Scan for the cell matching the given text and deliver its (X, Y) coordinate at center. 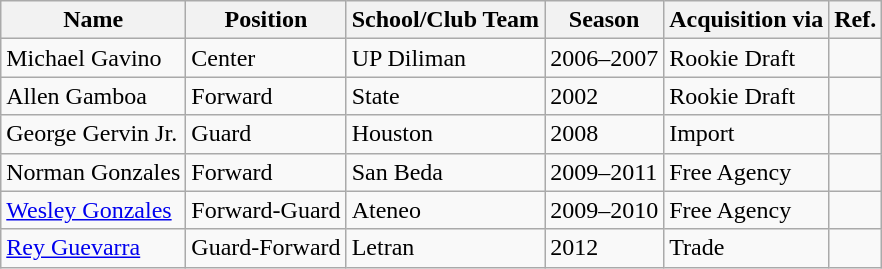
Trade (746, 248)
Guard (266, 134)
2009–2011 (604, 172)
State (445, 96)
Houston (445, 134)
Guard-Forward (266, 248)
2012 (604, 248)
San Beda (445, 172)
Michael Gavino (94, 58)
Center (266, 58)
2009–2010 (604, 210)
Acquisition via (746, 20)
Position (266, 20)
Import (746, 134)
Name (94, 20)
Ateneo (445, 210)
School/Club Team (445, 20)
UP Diliman (445, 58)
Ref. (856, 20)
Rey Guevarra (94, 248)
2006–2007 (604, 58)
Season (604, 20)
George Gervin Jr. (94, 134)
Letran (445, 248)
Norman Gonzales (94, 172)
2002 (604, 96)
Forward-Guard (266, 210)
Wesley Gonzales (94, 210)
Allen Gamboa (94, 96)
2008 (604, 134)
